Provide the (x, y) coordinate of the cell's center where the given text is located.  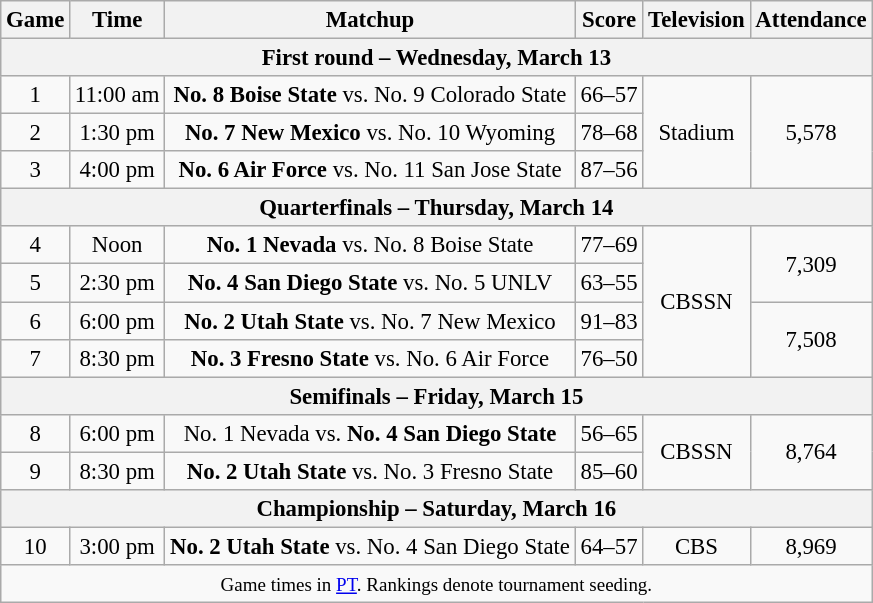
Quarterfinals – Thursday, March 14 (436, 208)
Semifinals – Friday, March 15 (436, 396)
2 (36, 133)
3:00 pm (118, 546)
No. 2 Utah State vs. No. 3 Fresno State (370, 471)
No. 6 Air Force vs. No. 11 San Jose State (370, 170)
64–57 (609, 546)
85–60 (609, 471)
87–56 (609, 170)
5 (36, 283)
9 (36, 471)
Championship – Saturday, March 16 (436, 509)
Time (118, 20)
Television (696, 20)
No. 7 New Mexico vs. No. 10 Wyoming (370, 133)
No. 2 Utah State vs. No. 4 San Diego State (370, 546)
5,578 (811, 132)
7 (36, 358)
11:00 am (118, 95)
2:30 pm (118, 283)
8 (36, 433)
1 (36, 95)
6 (36, 321)
No. 8 Boise State vs. No. 9 Colorado State (370, 95)
77–69 (609, 245)
No. 3 Fresno State vs. No. 6 Air Force (370, 358)
7,309 (811, 264)
4 (36, 245)
8,764 (811, 452)
8,969 (811, 546)
No. 4 San Diego State vs. No. 5 UNLV (370, 283)
76–50 (609, 358)
78–68 (609, 133)
First round – Wednesday, March 13 (436, 58)
Attendance (811, 20)
91–83 (609, 321)
4:00 pm (118, 170)
63–55 (609, 283)
Score (609, 20)
Matchup (370, 20)
Game (36, 20)
56–65 (609, 433)
Game times in PT. Rankings denote tournament seeding. (436, 584)
Stadium (696, 132)
CBS (696, 546)
10 (36, 546)
7,508 (811, 340)
Noon (118, 245)
3 (36, 170)
1:30 pm (118, 133)
66–57 (609, 95)
No. 2 Utah State vs. No. 7 New Mexico (370, 321)
No. 1 Nevada vs. No. 4 San Diego State (370, 433)
No. 1 Nevada vs. No. 8 Boise State (370, 245)
